From the cell containing the given text, extract its center point as [X, Y] coordinate. 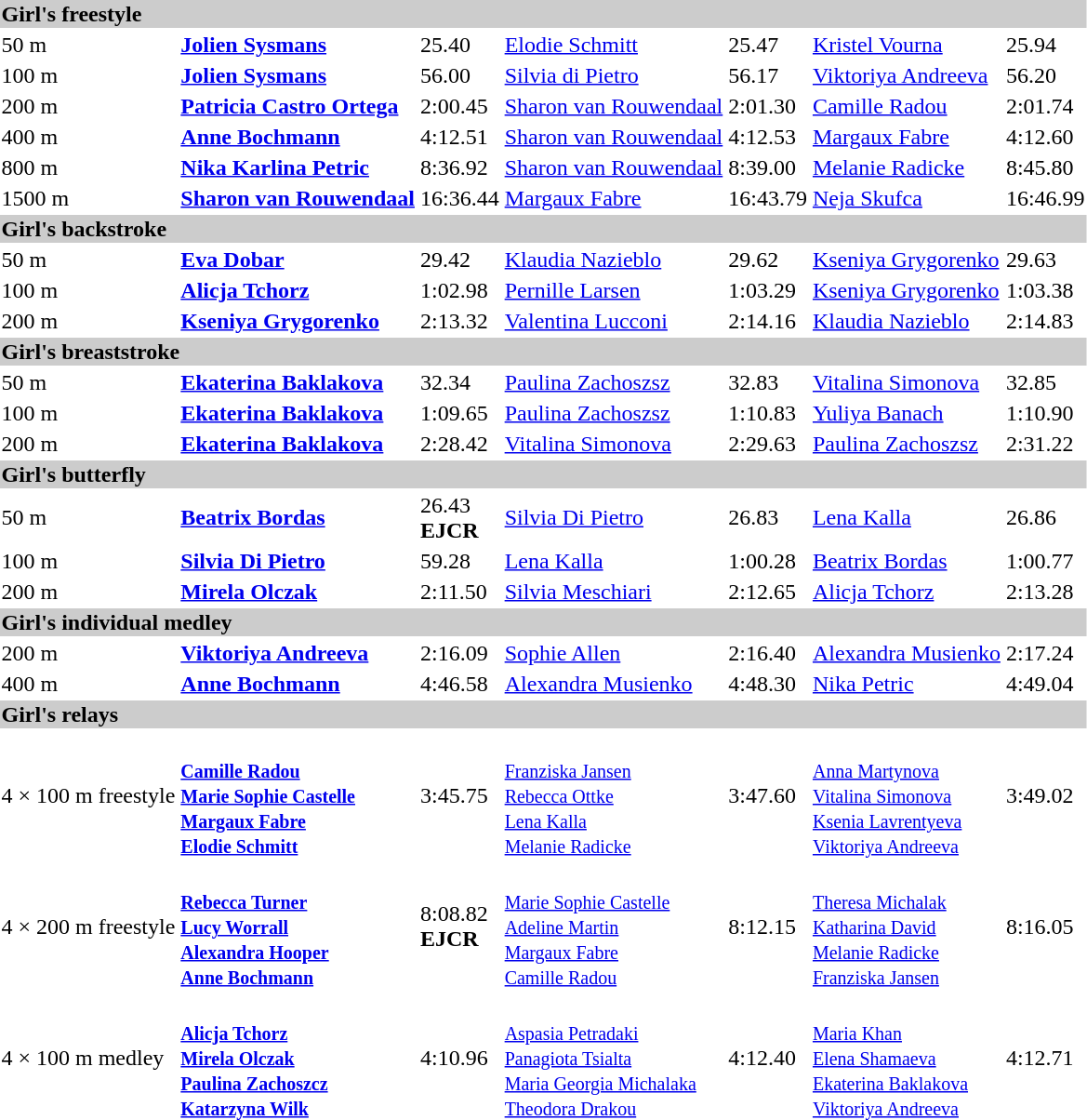
Girl's individual medley [543, 622]
4 × 200 m freestyle [88, 927]
4 × 100 m freestyle [88, 795]
8:39.00 [768, 167]
8:08.82 EJCR [459, 927]
4:12.51 [459, 137]
Nika Petric [906, 684]
25.47 [768, 45]
26.86 [1045, 517]
Pernille Larsen [614, 290]
Silvia di Pietro [614, 75]
Silvia Meschiari [614, 592]
2:00.45 [459, 106]
1:10.83 [768, 413]
2:16.40 [768, 653]
56.17 [768, 75]
16:46.99 [1045, 198]
Anna MartynovaVitalina SimonovaKsenia LavrentyevaViktoriya Andreeva [906, 795]
4:49.04 [1045, 684]
Eva Dobar [298, 260]
2:11.50 [459, 592]
4:46.58 [459, 684]
2:14.83 [1045, 321]
Girl's breaststroke [543, 352]
Marie Sophie CastelleAdeline MartinMargaux FabreCamille Radou [614, 927]
1500 m [88, 198]
56.00 [459, 75]
Sophie Allen [614, 653]
29.42 [459, 260]
Rebecca TurnerLucy WorrallAlexandra HooperAnne Bochmann [298, 927]
2:17.24 [1045, 653]
2:31.22 [1045, 444]
32.83 [768, 382]
1:03.38 [1045, 290]
16:43.79 [768, 198]
3:45.75 [459, 795]
800 m [88, 167]
25.94 [1045, 45]
8:12.15 [768, 927]
1:09.65 [459, 413]
1:00.28 [768, 561]
4:12.53 [768, 137]
26.83 [768, 517]
Neja Skufca [906, 198]
2:13.32 [459, 321]
Nika Karlina Petric [298, 167]
32.85 [1045, 382]
59.28 [459, 561]
Elodie Schmitt [614, 45]
Theresa MichalakKatharina DavidMelanie RadickeFranziska Jansen [906, 927]
25.40 [459, 45]
26.43EJCR [459, 517]
Mirela Olczak [298, 592]
Girl's relays [543, 714]
2:29.63 [768, 444]
4:48.30 [768, 684]
56.20 [1045, 75]
Camille Radou [906, 106]
8:45.80 [1045, 167]
Girl's backstroke [543, 229]
4:12.60 [1045, 137]
2:01.74 [1045, 106]
Franziska JansenRebecca OttkeLena KallaMelanie Radicke [614, 795]
29.62 [768, 260]
2:01.30 [768, 106]
1:10.90 [1045, 413]
29.63 [1045, 260]
2:28.42 [459, 444]
32.34 [459, 382]
Girl's freestyle [543, 14]
16:36.44 [459, 198]
Yuliya Banach [906, 413]
2:13.28 [1045, 592]
Camille RadouMarie Sophie CastelleMargaux FabreElodie Schmitt [298, 795]
Patricia Castro Ortega [298, 106]
1:02.98 [459, 290]
3:47.60 [768, 795]
1:00.77 [1045, 561]
Girl's butterfly [543, 474]
8:16.05 [1045, 927]
Melanie Radicke [906, 167]
2:12.65 [768, 592]
Valentina Lucconi [614, 321]
2:16.09 [459, 653]
2:14.16 [768, 321]
3:49.02 [1045, 795]
1:03.29 [768, 290]
Kristel Vourna [906, 45]
8:36.92 [459, 167]
